Provide the [x, y] coordinate of the cell's center where the given text is located.  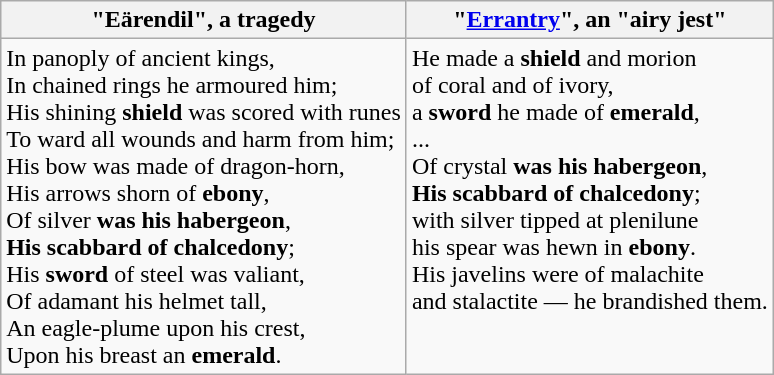
"Eärendil", a tragedy [204, 20]
"Errantry", an "airy jest" [590, 20]
